Return the [X, Y] coordinate for the center point of the cell that contains the specified text.  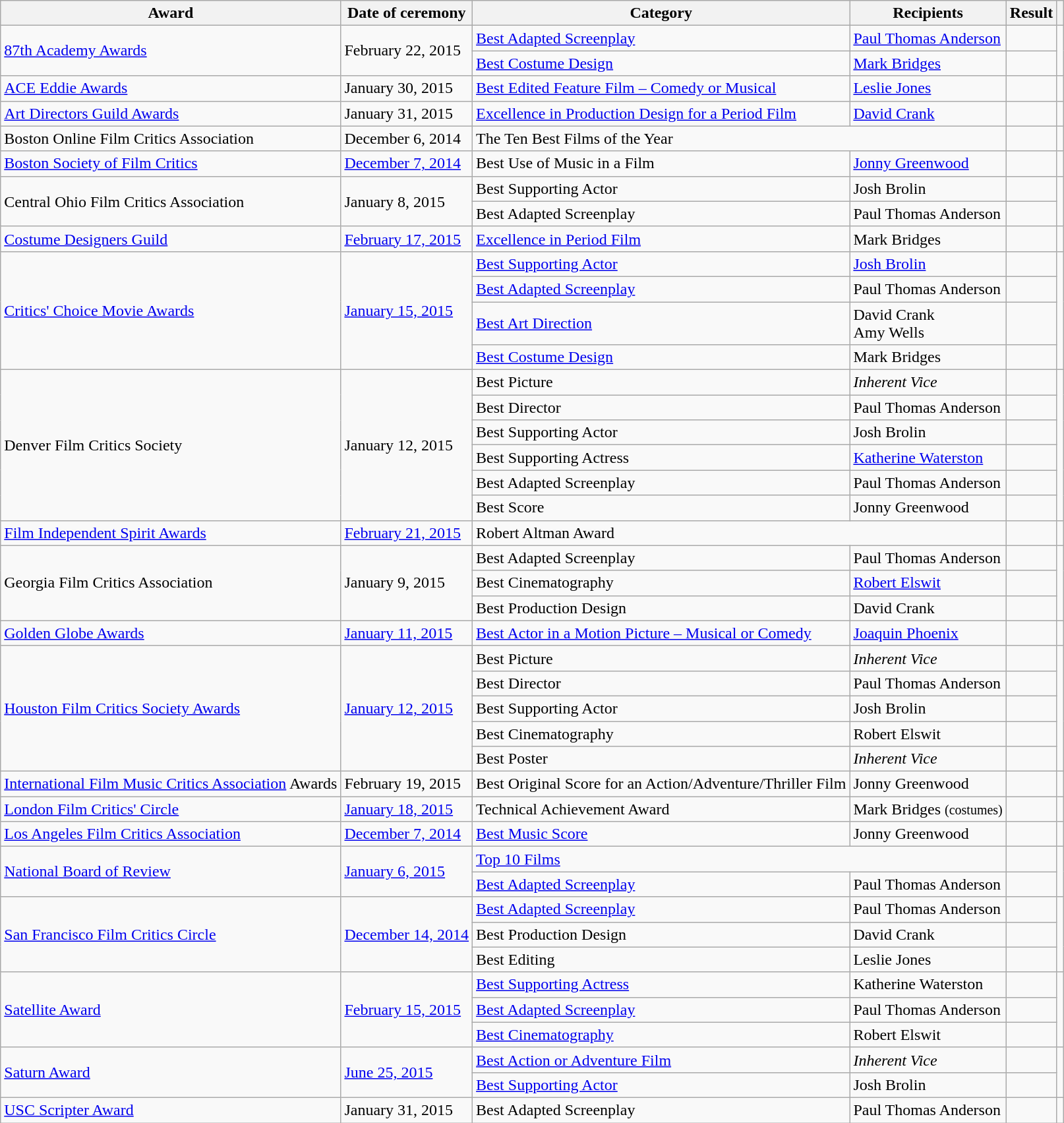
Best Original Score for an Action/Adventure/Thriller Film [661, 784]
Central Ohio Film Critics Association [171, 201]
February 21, 2015 [407, 533]
Best Use of Music in a Film [661, 164]
Date of ceremony [407, 13]
Mark Bridges (costumes) [928, 809]
USC Scripter Award [171, 1110]
Joaquin Phoenix [928, 633]
Best Edited Feature Film – Comedy or Musical [661, 88]
London Film Critics' Circle [171, 809]
Category [661, 13]
87th Academy Awards [171, 51]
Robert Altman Award [740, 533]
Georgia Film Critics Association [171, 583]
Excellence in Production Design for a Period Film [661, 113]
December 14, 2014 [407, 934]
Golden Globe Awards [171, 633]
San Francisco Film Critics Circle [171, 934]
Excellence in Period Film [661, 239]
Boston Society of Film Critics [171, 164]
January 6, 2015 [407, 872]
International Film Music Critics Association Awards [171, 784]
ACE Eddie Awards [171, 88]
February 22, 2015 [407, 51]
Best Actor in a Motion Picture – Musical or Comedy [661, 633]
Best Editing [661, 959]
Boston Online Film Critics Association [171, 138]
February 15, 2015 [407, 1010]
January 30, 2015 [407, 88]
February 19, 2015 [407, 784]
Critics' Choice Movie Awards [171, 310]
January 15, 2015 [407, 310]
Technical Achievement Award [661, 809]
February 17, 2015 [407, 239]
Saturn Award [171, 1072]
Best Action or Adventure Film [661, 1060]
Best Score [661, 508]
June 25, 2015 [407, 1072]
Costume Designers Guild [171, 239]
Best Music Score [661, 834]
Film Independent Spirit Awards [171, 533]
Los Angeles Film Critics Association [171, 834]
Art Directors Guild Awards [171, 113]
Best Poster [661, 759]
Result [1031, 13]
David CrankAmy Wells [928, 323]
Top 10 Films [740, 859]
Award [171, 13]
The Ten Best Films of the Year [740, 138]
Best Art Direction [661, 323]
January 9, 2015 [407, 583]
January 11, 2015 [407, 633]
December 6, 2014 [407, 138]
National Board of Review [171, 872]
January 18, 2015 [407, 809]
January 8, 2015 [407, 201]
Recipients [928, 13]
Denver Film Critics Society [171, 445]
Satellite Award [171, 1010]
Houston Film Critics Society Awards [171, 708]
